Capture the cell that displays the provided text and extract its [X, Y] central coordinate. 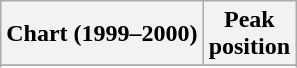
Chart (1999–2000) [102, 34]
Peakposition [249, 34]
